For the text-containing cell, return its midpoint in (X, Y) coordinate format. 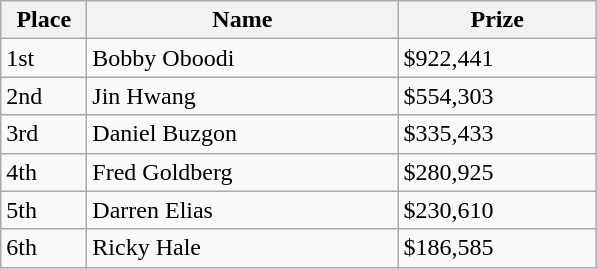
3rd (44, 134)
4th (44, 172)
$280,925 (498, 172)
Place (44, 20)
2nd (44, 96)
$335,433 (498, 134)
$186,585 (498, 248)
Jin Hwang (242, 96)
Bobby Oboodi (242, 58)
Prize (498, 20)
$922,441 (498, 58)
Daniel Buzgon (242, 134)
6th (44, 248)
$230,610 (498, 210)
Ricky Hale (242, 248)
1st (44, 58)
Fred Goldberg (242, 172)
Darren Elias (242, 210)
$554,303 (498, 96)
Name (242, 20)
5th (44, 210)
